Pinpoint the cell where the given text exists, returning its [X, Y] midpoint coordinate. 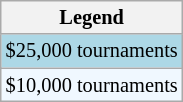
Legend [92, 17]
$25,000 tournaments [92, 51]
$10,000 tournaments [92, 85]
